Search for the cell housing the specified text and yield its [x, y] center coordinate. 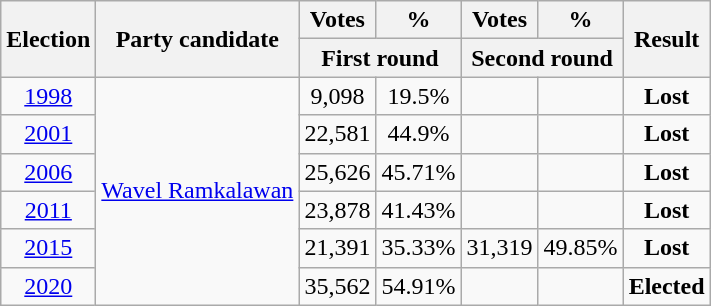
31,319 [500, 248]
2015 [48, 248]
19.5% [418, 96]
2020 [48, 286]
2001 [48, 134]
44.9% [418, 134]
First round [380, 58]
Election [48, 39]
Elected [666, 286]
23,878 [338, 210]
Wavel Ramkalawan [198, 191]
41.43% [418, 210]
Second round [542, 58]
Result [666, 39]
21,391 [338, 248]
1998 [48, 96]
49.85% [580, 248]
45.71% [418, 172]
54.91% [418, 286]
2006 [48, 172]
35.33% [418, 248]
Party candidate [198, 39]
2011 [48, 210]
22,581 [338, 134]
9,098 [338, 96]
35,562 [338, 286]
25,626 [338, 172]
